From the cell containing the given text, extract its center point as [x, y] coordinate. 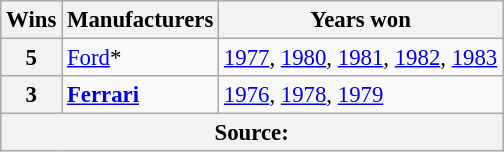
1976, 1978, 1979 [361, 95]
Source: [252, 133]
Manufacturers [140, 20]
1977, 1980, 1981, 1982, 1983 [361, 58]
Ferrari [140, 95]
5 [32, 58]
3 [32, 95]
Ford* [140, 58]
Years won [361, 20]
Wins [32, 20]
